Locate the cell with the specified text and output its (x, y) center coordinate. 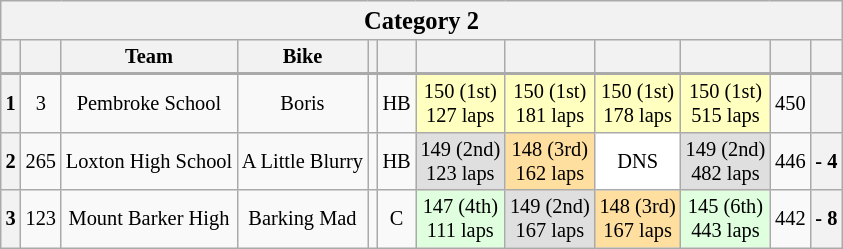
2 (11, 161)
- 8 (826, 219)
Pembroke School (149, 103)
- 4 (826, 161)
Loxton High School (149, 161)
147 (4th) 111 laps (461, 219)
148 (3rd) 167 laps (638, 219)
265 (41, 161)
145 (6th) 443 laps (726, 219)
442 (790, 219)
150 (1st) 127 laps (461, 103)
150 (1st) 515 laps (726, 103)
148 (3rd) 162 laps (550, 161)
1 (11, 103)
446 (790, 161)
A Little Blurry (302, 161)
C (397, 219)
150 (1st) 178 laps (638, 103)
DNS (638, 161)
Category 2 (422, 20)
150 (1st) 181 laps (550, 103)
Boris (302, 103)
149 (2nd) 123 laps (461, 161)
450 (790, 103)
149 (2nd) 167 laps (550, 219)
Team (149, 57)
Mount Barker High (149, 219)
Barking Mad (302, 219)
Bike (302, 57)
149 (2nd) 482 laps (726, 161)
123 (41, 219)
